Find where the given text appears and provide that cell's center as (x, y) coordinate. 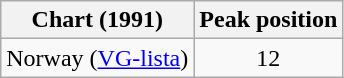
12 (268, 58)
Norway (VG-lista) (98, 58)
Peak position (268, 20)
Chart (1991) (98, 20)
